Return (x, y) of the center of cell containing provided text 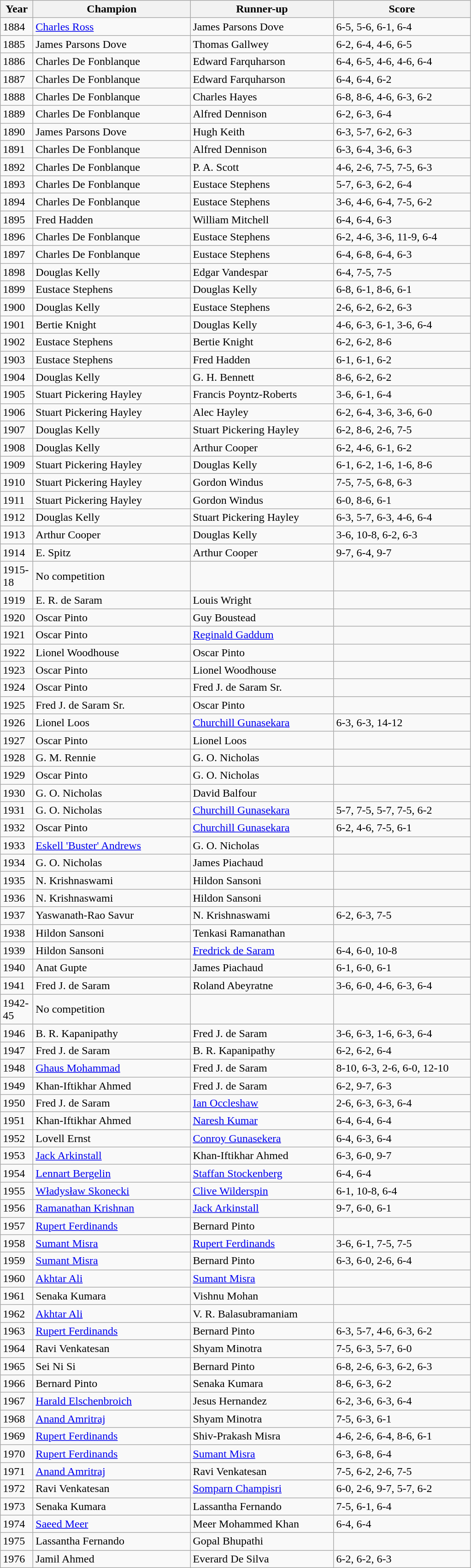
Anat Gupte (112, 968)
1966 (17, 1384)
1958 (17, 1243)
1894 (17, 202)
Gopal Bhupathi (262, 1541)
1899 (17, 290)
1957 (17, 1226)
Naresh Kumar (262, 1121)
1927 (17, 740)
Charles Ross (112, 27)
Meer Mohammed Khan (262, 1524)
1976 (17, 1559)
Fredrick de Saram (262, 950)
1905 (17, 395)
6-2, 6-3, 7-5 (402, 915)
Shiv-Prakash Misra (262, 1436)
6-4, 6-5, 4-6, 4-6, 6-4 (402, 62)
1953 (17, 1156)
3-6, 10-8, 6-2, 6-3 (402, 535)
Edgar Vandespar (262, 272)
6-4, 6-4, 6-3 (402, 220)
E. R. de Saram (112, 600)
1960 (17, 1278)
Francis Poyntz-Roberts (262, 395)
1907 (17, 430)
Jamil Ahmed (112, 1559)
Reginald Gaddum (262, 635)
Champion (112, 9)
6-4, 6-4, 6-4 (402, 1121)
1897 (17, 255)
1889 (17, 114)
6-2, 3-6, 6-3, 6-4 (402, 1401)
1891 (17, 149)
Guy Boustead (262, 618)
Clive Wilderspin (262, 1191)
1932 (17, 828)
1955 (17, 1191)
6-2, 8-6, 2-6, 7-5 (402, 430)
6-2, 4-6, 3-6, 11-9, 6-4 (402, 237)
Somparn Champisri (262, 1489)
1951 (17, 1121)
6-2, 6-4, 4-6, 6-5 (402, 44)
Ramanathan Krishnan (112, 1208)
Ghaus Mohammad (112, 1068)
6-0, 2-6, 9-7, 5-7, 6-2 (402, 1489)
1959 (17, 1261)
1963 (17, 1331)
G. H. Bennett (262, 377)
1926 (17, 723)
1961 (17, 1296)
Ian Occleshaw (262, 1103)
P. A. Scott (262, 167)
Władysław Skonecki (112, 1191)
1941 (17, 985)
2-6, 6-2, 6-2, 6-3 (402, 307)
6-8, 8-6, 4-6, 6-3, 6-2 (402, 97)
Yaswanath-Rao Savur (112, 915)
6-5, 5-6, 6-1, 6-4 (402, 27)
Everard De Silva (262, 1559)
1912 (17, 518)
6-4, 7-5, 7-5 (402, 272)
3-6, 6-1, 6-4 (402, 395)
1921 (17, 635)
1948 (17, 1068)
Thomas Gallwey (262, 44)
6-2, 6-2, 8-6 (402, 342)
1893 (17, 184)
1931 (17, 810)
1962 (17, 1313)
1971 (17, 1471)
1922 (17, 653)
Harald Elschenbroich (112, 1401)
Conroy Gunasekera (262, 1138)
6-2, 9-7, 6-3 (402, 1085)
1920 (17, 618)
1903 (17, 360)
1930 (17, 793)
6-2, 4-6, 6-1, 6-2 (402, 447)
8-6, 6-2, 6-2 (402, 377)
1892 (17, 167)
8-6, 6-3, 6-2 (402, 1384)
6-3, 6-0, 2-6, 6-4 (402, 1261)
7-5, 6-3, 6-1 (402, 1419)
9-7, 6-4, 9-7 (402, 553)
6-3, 5-7, 6-3, 4-6, 6-4 (402, 518)
Alec Hayley (262, 412)
1973 (17, 1506)
1928 (17, 758)
1936 (17, 898)
4-6, 2-6, 6-4, 8-6, 6-1 (402, 1436)
1919 (17, 600)
6-1, 6-1, 6-2 (402, 360)
9-7, 6-0, 6-1 (402, 1208)
1896 (17, 237)
1909 (17, 465)
1908 (17, 447)
6-4, 6-0, 10-8 (402, 950)
1890 (17, 132)
1972 (17, 1489)
6-2, 6-2, 6-3 (402, 1559)
7-5, 6-3, 5-7, 6-0 (402, 1348)
6-1, 6-2, 1-6, 1-6, 8-6 (402, 465)
1939 (17, 950)
1964 (17, 1348)
5-7, 6-3, 6-2, 6-4 (402, 184)
David Balfour (262, 793)
Jesus Hernandez (262, 1401)
3-6, 6-0, 4-6, 6-3, 6-4 (402, 985)
1954 (17, 1173)
1886 (17, 62)
1925 (17, 705)
1884 (17, 27)
1888 (17, 97)
1923 (17, 670)
6-2, 4-6, 7-5, 6-1 (402, 828)
6-2, 6-4, 3-6, 3-6, 6-0 (402, 412)
1911 (17, 500)
1974 (17, 1524)
7-5, 6-2, 2-6, 7-5 (402, 1471)
1975 (17, 1541)
1947 (17, 1050)
6-4, 6-8, 6-4, 6-3 (402, 255)
Vishnu Mohan (262, 1296)
1946 (17, 1033)
1885 (17, 44)
Lovell Ernst (112, 1138)
3-6, 6-1, 7-5, 7-5 (402, 1243)
4-6, 2-6, 7-5, 7-5, 6-3 (402, 167)
1970 (17, 1454)
3-6, 4-6, 6-4, 7-5, 6-2 (402, 202)
1969 (17, 1436)
1938 (17, 933)
Hugh Keith (262, 132)
Eskell 'Buster' Andrews (112, 845)
Runner-up (262, 9)
6-4, 6-3, 6-4 (402, 1138)
Roland Abeyratne (262, 985)
Lennart Bergelin (112, 1173)
1940 (17, 968)
1929 (17, 775)
1968 (17, 1419)
1934 (17, 863)
1906 (17, 412)
6-3, 5-7, 6-2, 6-3 (402, 132)
1956 (17, 1208)
Louis Wright (262, 600)
7-5, 7-5, 6-8, 6-3 (402, 482)
William Mitchell (262, 220)
6-3, 6-8, 6-4 (402, 1454)
1895 (17, 220)
1914 (17, 553)
1898 (17, 272)
6-2, 6-2, 6-4 (402, 1050)
8-10, 6-3, 2-6, 6-0, 12-10 (402, 1068)
1933 (17, 845)
6-4, 6-4, 6-2 (402, 79)
1910 (17, 482)
Year (17, 9)
5-7, 7-5, 5-7, 7-5, 6-2 (402, 810)
1913 (17, 535)
1967 (17, 1401)
6-3, 6-0, 9-7 (402, 1156)
1935 (17, 880)
Tenkasi Ramanathan (262, 933)
6-2, 6-3, 6-4 (402, 114)
6-3, 6-3, 14-12 (402, 723)
1901 (17, 325)
1965 (17, 1366)
Staffan Stockenberg (262, 1173)
6-1, 10-8, 6-4 (402, 1191)
1950 (17, 1103)
Sei Ni Si (112, 1366)
1942-45 (17, 1009)
Score (402, 9)
2-6, 6-3, 6-3, 6-4 (402, 1103)
4-6, 6-3, 6-1, 3-6, 6-4 (402, 325)
V. R. Balasubramaniam (262, 1313)
1915-18 (17, 577)
6-1, 6-0, 6-1 (402, 968)
1902 (17, 342)
1904 (17, 377)
1900 (17, 307)
6-3, 6-4, 3-6, 6-3 (402, 149)
1952 (17, 1138)
E. Spitz (112, 553)
1887 (17, 79)
Charles Hayes (262, 97)
1949 (17, 1085)
6-8, 6-1, 8-6, 6-1 (402, 290)
6-3, 5-7, 4-6, 6-3, 6-2 (402, 1331)
Saeed Meer (112, 1524)
1924 (17, 688)
1937 (17, 915)
7-5, 6-1, 6-4 (402, 1506)
6-0, 8-6, 6-1 (402, 500)
3-6, 6-3, 1-6, 6-3, 6-4 (402, 1033)
G. M. Rennie (112, 758)
6-8, 2-6, 6-3, 6-2, 6-3 (402, 1366)
